Return the [X, Y] coordinate for the center point of the cell that contains the specified text.  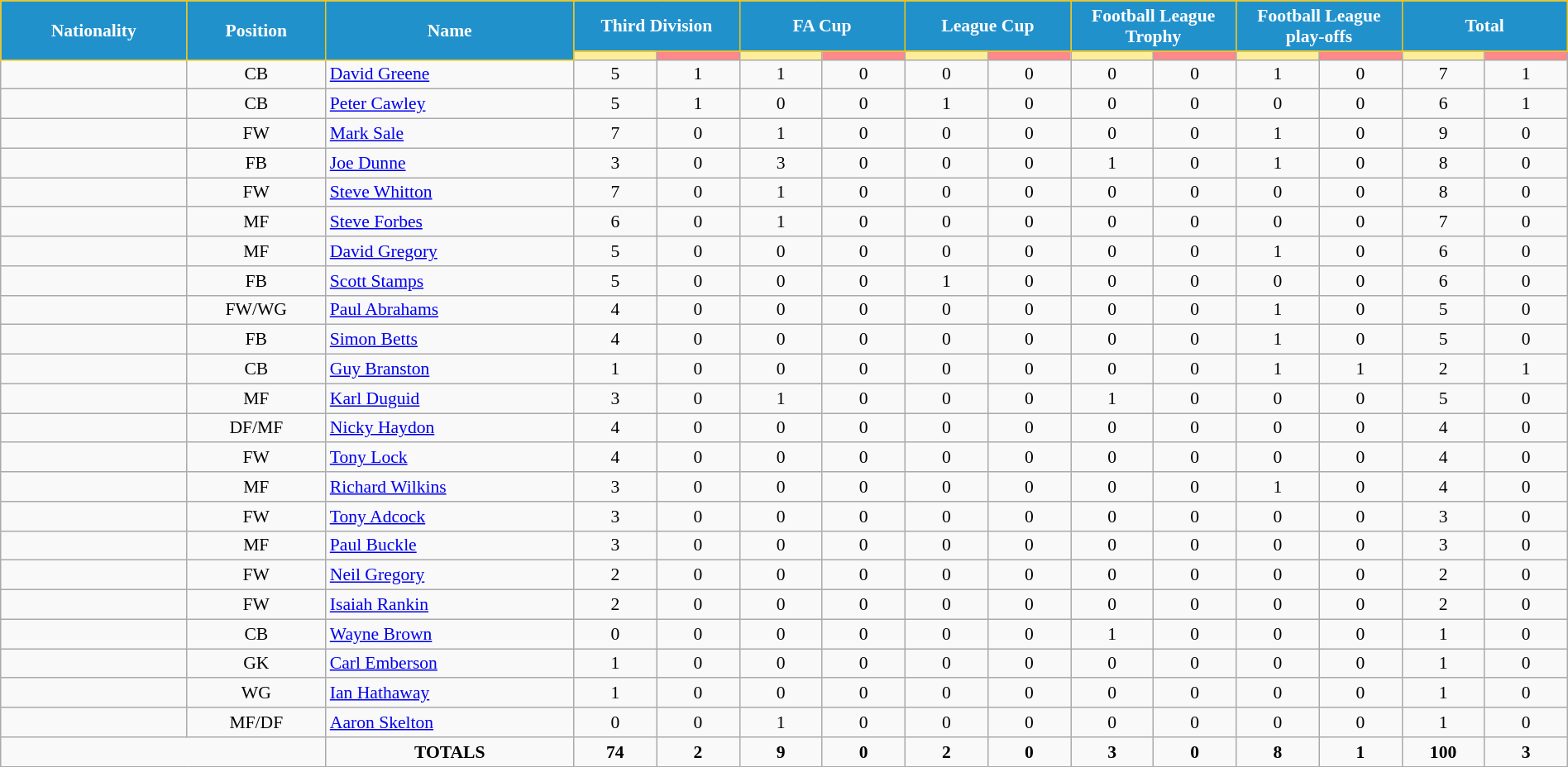
TOTALS [450, 752]
Guy Branston [450, 369]
Paul Buckle [450, 545]
Position [256, 30]
WG [256, 693]
Football League Trophy [1153, 26]
Nationality [94, 30]
David Greene [450, 74]
Tony Adcock [450, 517]
74 [615, 752]
Mark Sale [450, 134]
Ian Hathaway [450, 693]
Third Division [657, 26]
Name [450, 30]
David Gregory [450, 251]
Football League play-offs [1319, 26]
Neil Gregory [450, 575]
Steve Whitton [450, 193]
GK [256, 664]
Paul Abrahams [450, 310]
Wayne Brown [450, 634]
Nicky Haydon [450, 428]
Richard Wilkins [450, 487]
100 [1443, 752]
Scott Stamps [450, 281]
Isaiah Rankin [450, 605]
Joe Dunne [450, 163]
Carl Emberson [450, 664]
Simon Betts [450, 340]
Karl Duguid [450, 398]
FW/WG [256, 310]
Peter Cawley [450, 104]
DF/MF [256, 428]
League Cup [987, 26]
MF/DF [256, 722]
Total [1484, 26]
Aaron Skelton [450, 722]
FA Cup [822, 26]
Steve Forbes [450, 222]
Tony Lock [450, 458]
